Capture the cell that displays the provided text and extract its (X, Y) central coordinate. 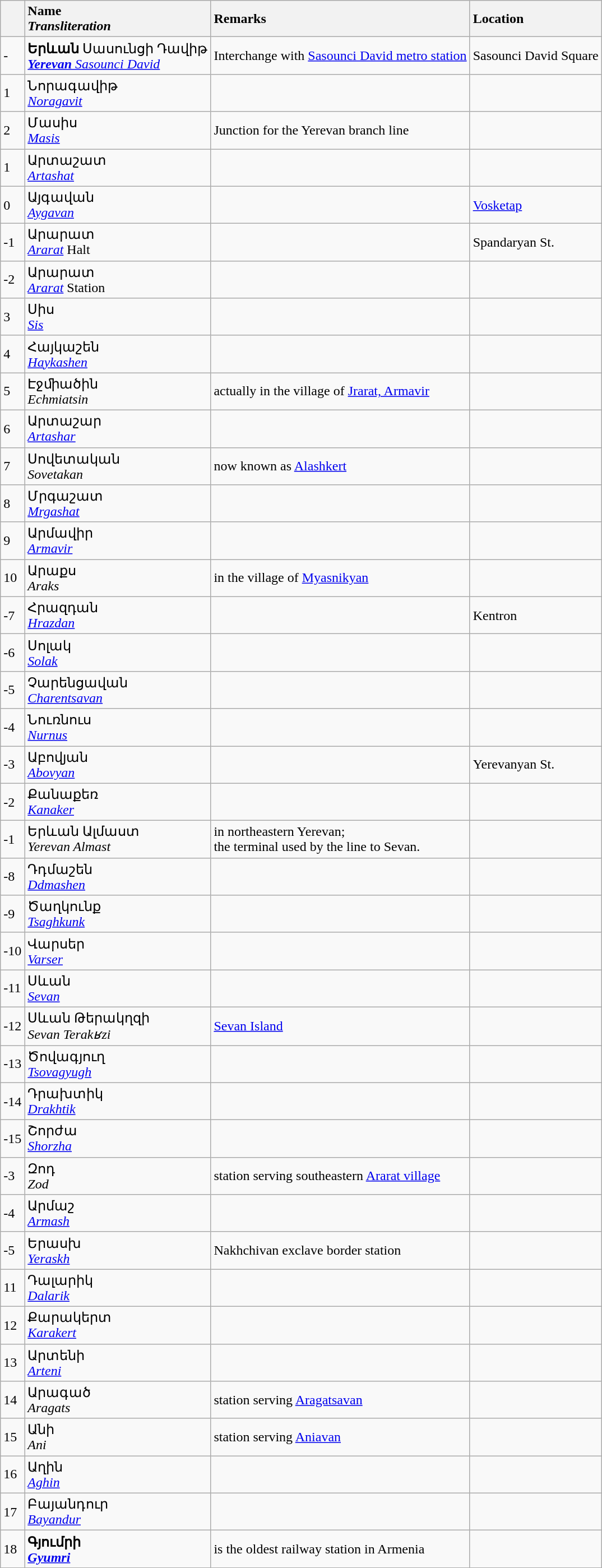
ԱնիAni (118, 1437)
ԲայանդուրBayandur (118, 1511)
0 (12, 205)
6 (12, 428)
ԵրասխYeraskh (118, 1250)
ՍիսSis (118, 317)
ԱրմաշArmash (118, 1213)
ՍևանSevan (118, 989)
Yerevanyan St. (536, 765)
ԱբովյանAbovyan (118, 765)
-6 (12, 653)
Nakhchivan exclave border station (340, 1250)
ԱրարատArarat Station (118, 279)
9 (12, 540)
-12 (12, 1026)
-11 (12, 989)
Location (536, 19)
17 (12, 1511)
-9 (12, 914)
15 (12, 1437)
ԱրտաշարArtashar (118, 428)
Junction for the Yerevan branch line (340, 130)
2 (12, 130)
ՔարակերտKarakert (118, 1325)
now known as Alashkert (340, 466)
-8 (12, 877)
Sevan Island (340, 1026)
Remarks (340, 19)
ՇորժաShorzha (118, 1139)
station serving southeastern Ararat village (340, 1176)
-13 (12, 1064)
actually in the village of Jrarat, Armavir (340, 391)
ՀրազդանHrazdan (118, 616)
-14 (12, 1101)
Երևան ԱլմաստYerevan Almast (118, 840)
13 (12, 1362)
ՉարենցավանCharentsavan (118, 690)
NameTransliteration (118, 19)
ԴրախտիկDrakhtik (118, 1101)
4 (12, 354)
Spandaryan St. (536, 242)
ՀայկաշենHaykashen (118, 354)
ԾովագյուղTsovagyugh (118, 1064)
Kentron (536, 616)
ԷջﬕածինEchmiatsin (118, 391)
ԱրագածAragats (118, 1400)
ԴալարիկDalarik (118, 1288)
10 (12, 579)
ԱրտենիArteni (118, 1362)
ԴդմաշենDdmashen (118, 877)
7 (12, 466)
Interchange with Sasounci David metro station (340, 56)
Սևան ԹերակղզիSevan Terakʁzi (118, 1026)
- (12, 56)
ԱրարատArarat Halt (118, 242)
ՔանաքեռKanaker (118, 802)
ՄասիսMasis (118, 130)
in the village of Myasnikyan (340, 579)
3 (12, 317)
Երևան Սասունցի ԴավիթYerevan Sasounci David (118, 56)
ՍովետականSovetakan (118, 466)
ՆուռնուսNurnus (118, 728)
-7 (12, 616)
station serving Aragatsavan (340, 1400)
5 (12, 391)
8 (12, 503)
14 (12, 1400)
in northeastern Yerevan;the terminal used by the line to Sevan. (340, 840)
18 (12, 1550)
ԳյումրիGyumri (118, 1550)
ԱրտաշատArtashat (118, 168)
ԶոդZod (118, 1176)
Vosketap (536, 205)
Sasounci David Square (536, 56)
-15 (12, 1139)
ԱրաքսAraks (118, 579)
ՆորագավիթNoragavit (118, 93)
ՄրգաշատMrgashat (118, 503)
is the oldest railway station in Armenia (340, 1550)
-10 (12, 951)
ԱրմավիրArmavir (118, 540)
ԱյգավանAygavan (118, 205)
12 (12, 1325)
ՍոլակSolak (118, 653)
11 (12, 1288)
ԾաղկունքTsaghkunk (118, 914)
ԱղինAghin (118, 1474)
ՎարսերVarser (118, 951)
16 (12, 1474)
station serving Aniavan (340, 1437)
